Return the (x, y) coordinate for the center point of the cell that contains the specified text.  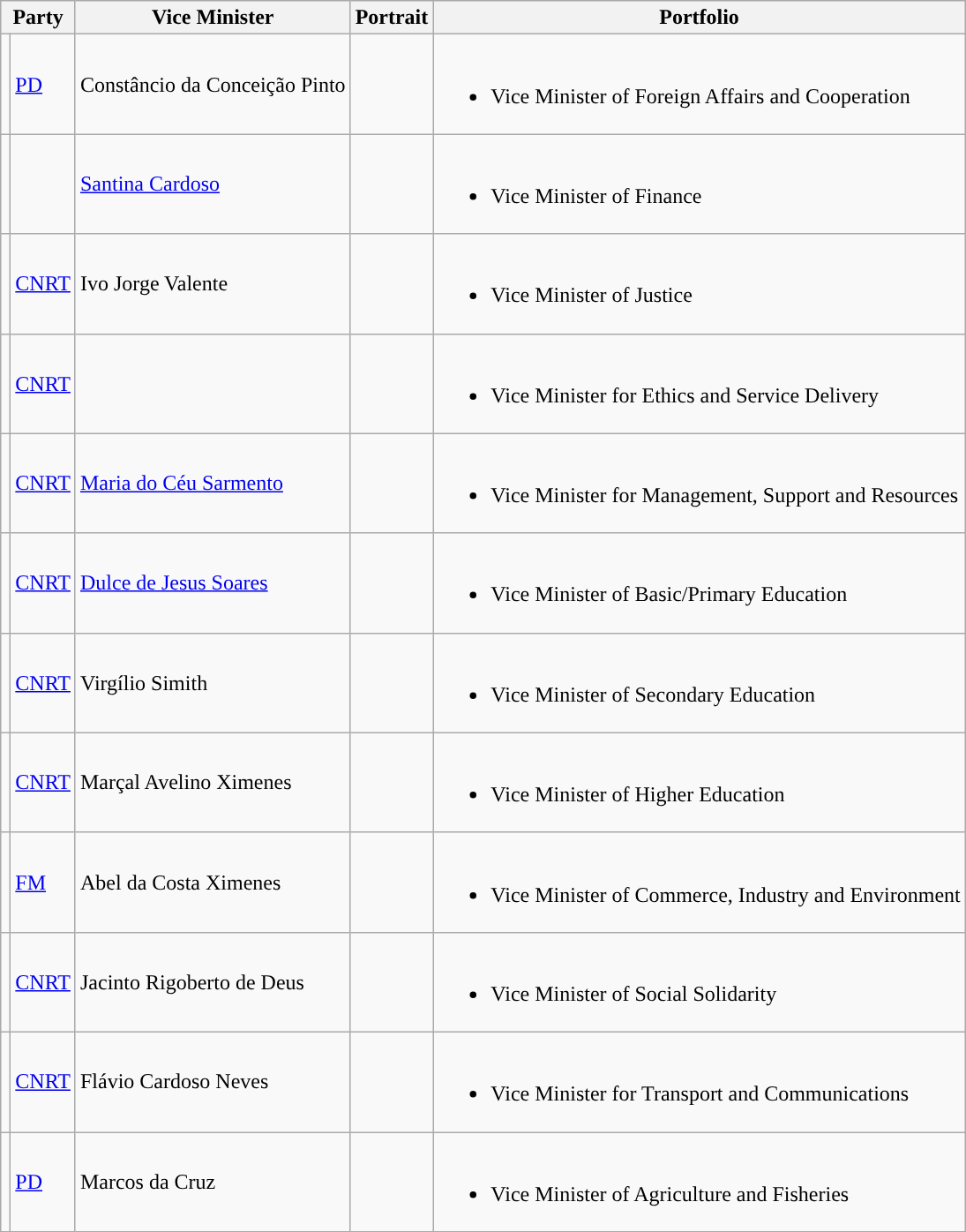
Jacinto Rigoberto de Deus (213, 981)
Party (39, 18)
Maria do Céu Sarmento (213, 484)
Virgílio Simith (213, 683)
Dulce de Jesus Soares (213, 582)
Flávio Cardoso Neves (213, 1082)
Vice Minister (213, 18)
Santina Cardoso (213, 184)
Vice Minister of Justice (699, 284)
Portrait (392, 18)
Vice Minister for Transport and Communications (699, 1082)
Vice Minister of Commerce, Industry and Environment (699, 883)
Vice Minister of Social Solidarity (699, 981)
FM (43, 883)
Vice Minister of Agriculture and Fisheries (699, 1181)
Constâncio da Conceição Pinto (213, 85)
Ivo Jorge Valente (213, 284)
Marcos da Cruz (213, 1181)
Vice Minister for Ethics and Service Delivery (699, 383)
Vice Minister of Foreign Affairs and Cooperation (699, 85)
Abel da Costa Ximenes (213, 883)
Vice Minister for Management, Support and Resources (699, 484)
Vice Minister of Basic/Primary Education (699, 582)
Marçal Avelino Ximenes (213, 782)
Portfolio (699, 18)
Vice Minister of Higher Education (699, 782)
Vice Minister of Secondary Education (699, 683)
Vice Minister of Finance (699, 184)
